Provide the [X, Y] coordinate of the cell's center where the given text is located.  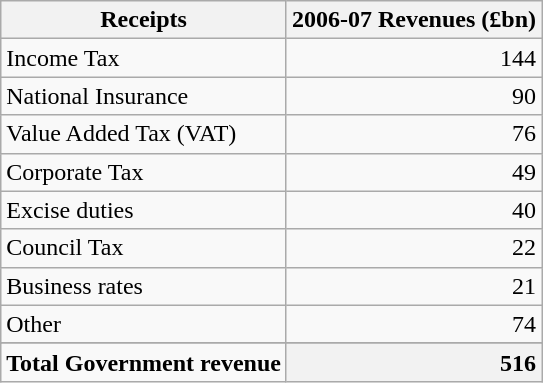
Other [144, 324]
40 [414, 210]
Corporate Tax [144, 172]
National Insurance [144, 96]
22 [414, 248]
Excise duties [144, 210]
49 [414, 172]
144 [414, 58]
Value Added Tax (VAT) [144, 134]
Total Government revenue [144, 362]
Council Tax [144, 248]
516 [414, 362]
Income Tax [144, 58]
21 [414, 286]
76 [414, 134]
Receipts [144, 20]
90 [414, 96]
74 [414, 324]
2006-07 Revenues (£bn) [414, 20]
Business rates [144, 286]
